Search for the cell housing the specified text and yield its [X, Y] center coordinate. 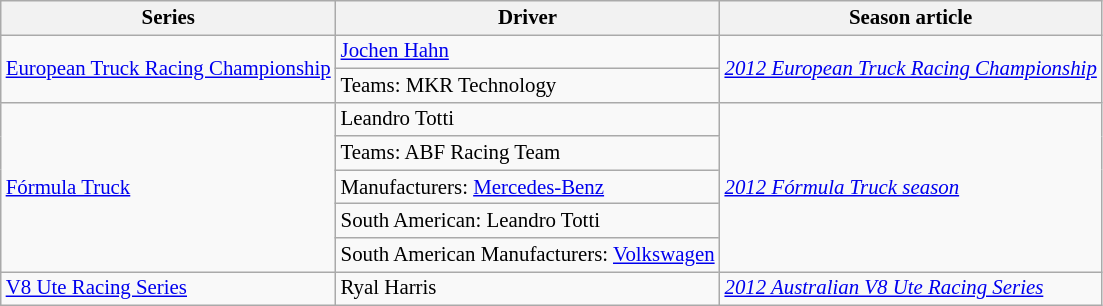
2012 Australian V8 Ute Racing Series [911, 288]
Leandro Totti [528, 119]
V8 Ute Racing Series [168, 288]
Jochen Hahn [528, 51]
Series [168, 18]
Season article [911, 18]
2012 European Truck Racing Championship [911, 68]
Fórmula Truck [168, 186]
Teams: ABF Racing Team [528, 153]
Teams: MKR Technology [528, 85]
Manufacturers: Mercedes-Benz [528, 187]
European Truck Racing Championship [168, 68]
South American Manufacturers: Volkswagen [528, 255]
Driver [528, 18]
South American: Leandro Totti [528, 221]
2012 Fórmula Truck season [911, 186]
Ryal Harris [528, 288]
